Output the (x, y) coordinate of the center of the cell containing the given text.  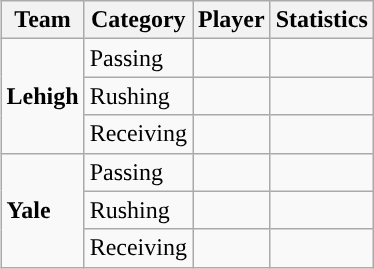
Player (231, 20)
Yale (42, 210)
Statistics (322, 20)
Team (42, 20)
Category (138, 20)
Lehigh (42, 96)
